Determine the (x, y) coordinate at the center of the cell enclosing the given text.  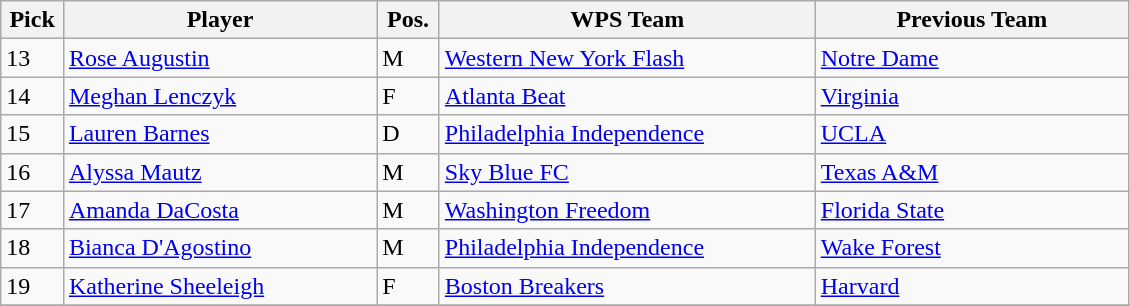
Pos. (408, 20)
13 (32, 58)
Previous Team (972, 20)
Western New York Flash (627, 58)
D (408, 134)
18 (32, 248)
Lauren Barnes (220, 134)
Pick (32, 20)
Texas A&M (972, 172)
Harvard (972, 286)
Amanda DaCosta (220, 210)
UCLA (972, 134)
Player (220, 20)
Notre Dame (972, 58)
Bianca D'Agostino (220, 248)
Meghan Lenczyk (220, 96)
Sky Blue FC (627, 172)
Boston Breakers (627, 286)
17 (32, 210)
Rose Augustin (220, 58)
Washington Freedom (627, 210)
19 (32, 286)
Atlanta Beat (627, 96)
Florida State (972, 210)
Katherine Sheeleigh (220, 286)
WPS Team (627, 20)
Alyssa Mautz (220, 172)
14 (32, 96)
Virginia (972, 96)
Wake Forest (972, 248)
16 (32, 172)
15 (32, 134)
